Scan for the cell matching the given text and deliver its [x, y] coordinate at center. 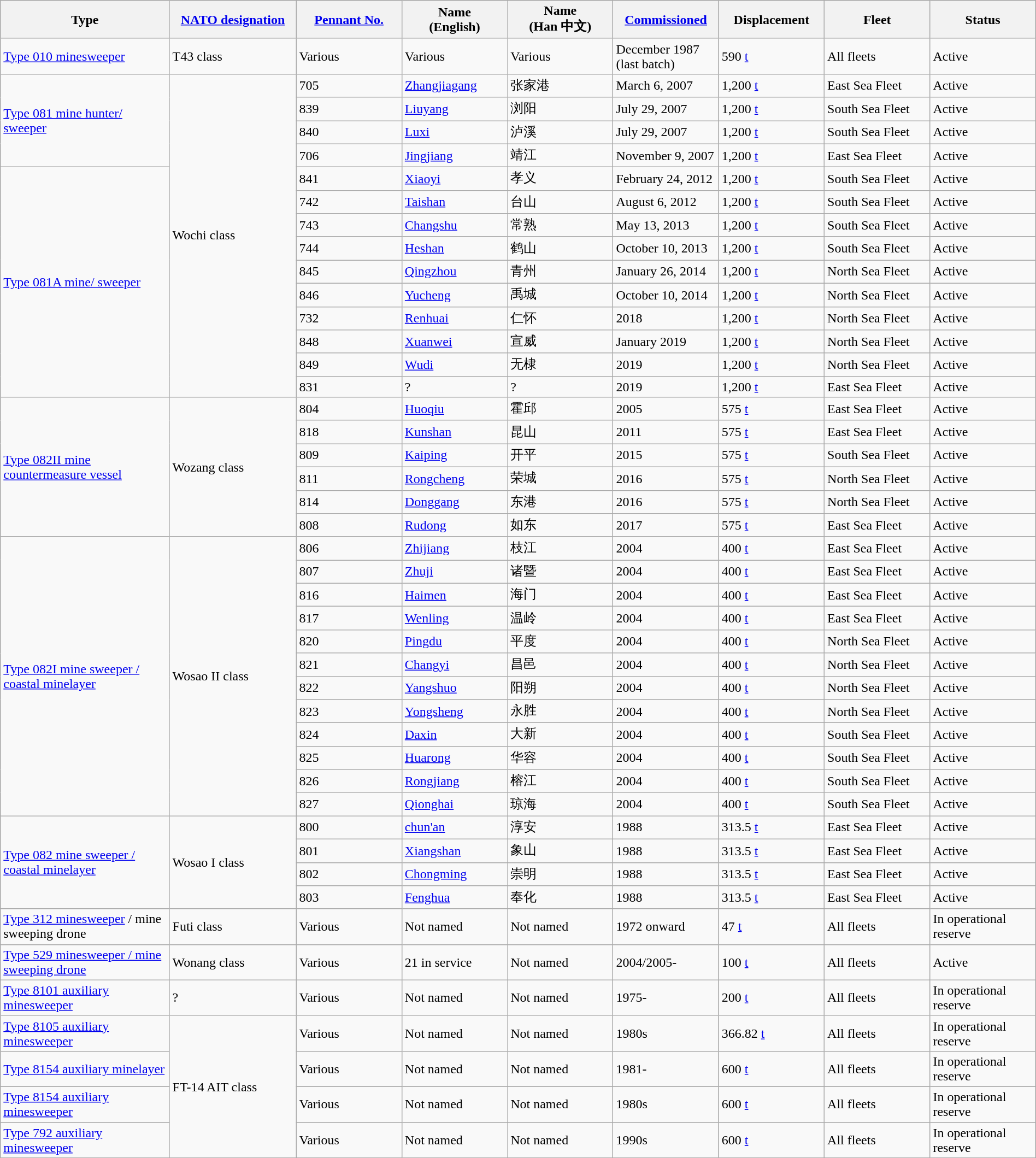
大新 [561, 734]
开平 [561, 456]
昆山 [561, 432]
靖江 [561, 155]
Taishan [455, 202]
Wosao II class [233, 677]
845 [349, 272]
Chongming [455, 874]
Name(Han 中文) [561, 20]
仁怀 [561, 318]
Fenghua [455, 897]
743 [349, 225]
802 [349, 874]
崇明 [561, 874]
常熟 [561, 225]
840 [349, 132]
100 t [772, 962]
Pennant No. [349, 20]
台山 [561, 202]
826 [349, 781]
枝江 [561, 549]
849 [349, 365]
Wudi [455, 365]
Haimen [455, 595]
Zhuji [455, 572]
1981- [666, 1069]
诸暨 [561, 572]
705 [349, 85]
742 [349, 202]
如东 [561, 526]
张家港 [561, 85]
Wenling [455, 619]
Luxi [455, 132]
Commissioned [666, 20]
Renhuai [455, 318]
Futi class [233, 927]
21 in service [455, 962]
浏阳 [561, 109]
淳安 [561, 827]
846 [349, 295]
Type 792 auxiliary minesweeper [85, 1140]
809 [349, 456]
FT-14 AIT class [233, 1086]
无棣 [561, 365]
848 [349, 342]
831 [349, 387]
海门 [561, 595]
荣城 [561, 479]
鹤山 [561, 248]
590 t [772, 56]
孝义 [561, 179]
807 [349, 572]
Qingzhou [455, 272]
T43 class [233, 56]
800 [349, 827]
841 [349, 179]
Type 8101 auxiliary minesweeper [85, 998]
永胜 [561, 712]
821 [349, 665]
Fleet [878, 20]
August 6, 2012 [666, 202]
Xuanwei [455, 342]
820 [349, 642]
Name(English) [455, 20]
803 [349, 897]
801 [349, 850]
Changyi [455, 665]
November 9, 2007 [666, 155]
Huoqiu [455, 409]
822 [349, 689]
宣威 [561, 342]
February 24, 2012 [666, 179]
Rongjiang [455, 781]
霍邱 [561, 409]
Yangshuo [455, 689]
Zhangjiagang [455, 85]
Xiaoyi [455, 179]
2004/2005- [666, 962]
阳朔 [561, 689]
200 t [772, 998]
December 1987 (last batch) [666, 56]
2017 [666, 526]
814 [349, 502]
706 [349, 155]
1990s [666, 1140]
chun'an [455, 827]
2015 [666, 456]
Wosao I class [233, 862]
Donggang [455, 502]
禹城 [561, 295]
Daxin [455, 734]
817 [349, 619]
Yucheng [455, 295]
Type 8154 auxiliary minesweeper [85, 1104]
Type 312 minesweeper / mine sweeping drone [85, 927]
808 [349, 526]
Type 529 minesweeper / mine sweeping drone [85, 962]
811 [349, 479]
Type 082 mine sweeper / coastal minelayer [85, 862]
Type 010 minesweeper [85, 56]
Rudong [455, 526]
2011 [666, 432]
榕江 [561, 781]
Type 081A mine/ sweeper [85, 282]
2005 [666, 409]
October 10, 2014 [666, 295]
Type 081 mine hunter/ sweeper [85, 120]
Changshu [455, 225]
Liuyang [455, 109]
Type 082I mine sweeper / coastal minelayer [85, 677]
Type [85, 20]
象山 [561, 850]
366.82 t [772, 1033]
818 [349, 432]
823 [349, 712]
1972 onward [666, 927]
泸溪 [561, 132]
806 [349, 549]
January 2019 [666, 342]
744 [349, 248]
839 [349, 109]
Wochi class [233, 235]
Wozang class [233, 467]
琼海 [561, 804]
Kaiping [455, 456]
Xiangshan [455, 850]
825 [349, 757]
温岭 [561, 619]
平度 [561, 642]
Status [982, 20]
NATO designation [233, 20]
Qionghai [455, 804]
824 [349, 734]
Rongcheng [455, 479]
Yongsheng [455, 712]
华容 [561, 757]
October 10, 2013 [666, 248]
1975- [666, 998]
March 6, 2007 [666, 85]
47 t [772, 927]
Type 8105 auxiliary minesweeper [85, 1033]
Jingjiang [455, 155]
昌邑 [561, 665]
东港 [561, 502]
732 [349, 318]
January 26, 2014 [666, 272]
Pingdu [455, 642]
827 [349, 804]
Displacement [772, 20]
804 [349, 409]
Type 082II mine countermeasure vessel [85, 467]
2018 [666, 318]
青州 [561, 272]
Wonang class [233, 962]
816 [349, 595]
Zhijiang [455, 549]
Type 8154 auxiliary minelayer [85, 1069]
Kunshan [455, 432]
奉化 [561, 897]
May 13, 2013 [666, 225]
Heshan [455, 248]
Huarong [455, 757]
